For the text-containing cell, return its midpoint in (x, y) coordinate format. 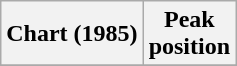
Chart (1985) (72, 34)
Peakposition (189, 34)
